Return (x, y) of the center of cell containing provided text 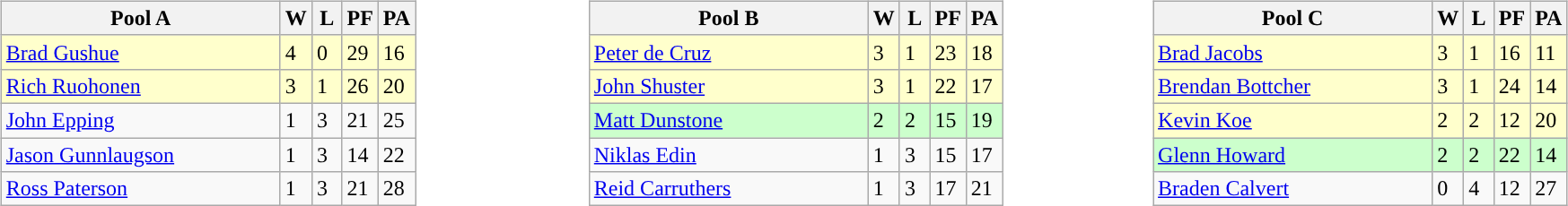
Pool A (140, 18)
19 (984, 120)
18 (984, 52)
Peter de Cruz (729, 52)
23 (948, 52)
Glenn Howard (1292, 155)
Pool B (729, 18)
John Epping (140, 120)
Brad Jacobs (1292, 52)
Braden Calvert (1292, 189)
Jason Gunnlaugson (140, 155)
25 (397, 120)
28 (397, 189)
Matt Dunstone (729, 120)
John Shuster (729, 86)
29 (360, 52)
26 (360, 86)
Pool C (1292, 18)
Kevin Koe (1292, 120)
Niklas Edin (729, 155)
Ross Paterson (140, 189)
24 (1511, 86)
Brad Gushue (140, 52)
Rich Ruohonen (140, 86)
Brendan Bottcher (1292, 86)
Reid Carruthers (729, 189)
27 (1549, 189)
11 (1549, 52)
